Detect which cell encompasses the target text, then output its [X, Y] center coordinate. 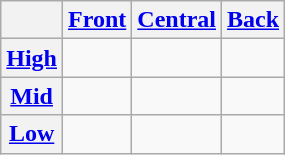
Low [32, 134]
Central [177, 20]
Back [254, 20]
Front [98, 20]
Mid [32, 96]
High [32, 58]
